Provide the [x, y] coordinate of the cell's center where the given text is located.  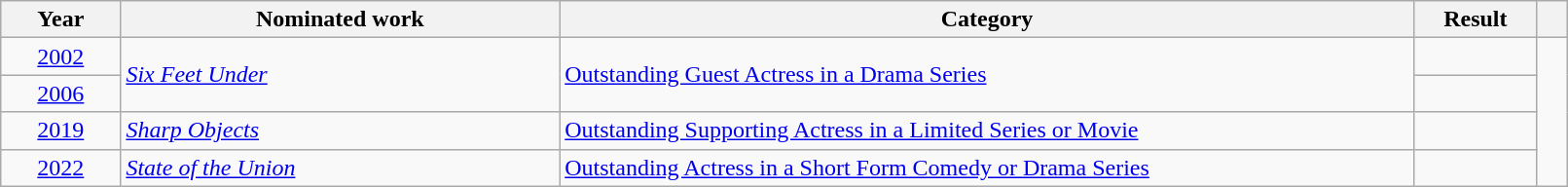
Year [60, 19]
2006 [60, 93]
Category [987, 19]
Outstanding Supporting Actress in a Limited Series or Movie [987, 131]
2022 [60, 168]
Sharp Objects [341, 131]
Nominated work [341, 19]
Six Feet Under [341, 75]
State of the Union [341, 168]
Result [1476, 19]
2002 [60, 56]
Outstanding Guest Actress in a Drama Series [987, 75]
Outstanding Actress in a Short Form Comedy or Drama Series [987, 168]
2019 [60, 131]
